Output the [x, y] coordinate of the center of the cell containing the given text.  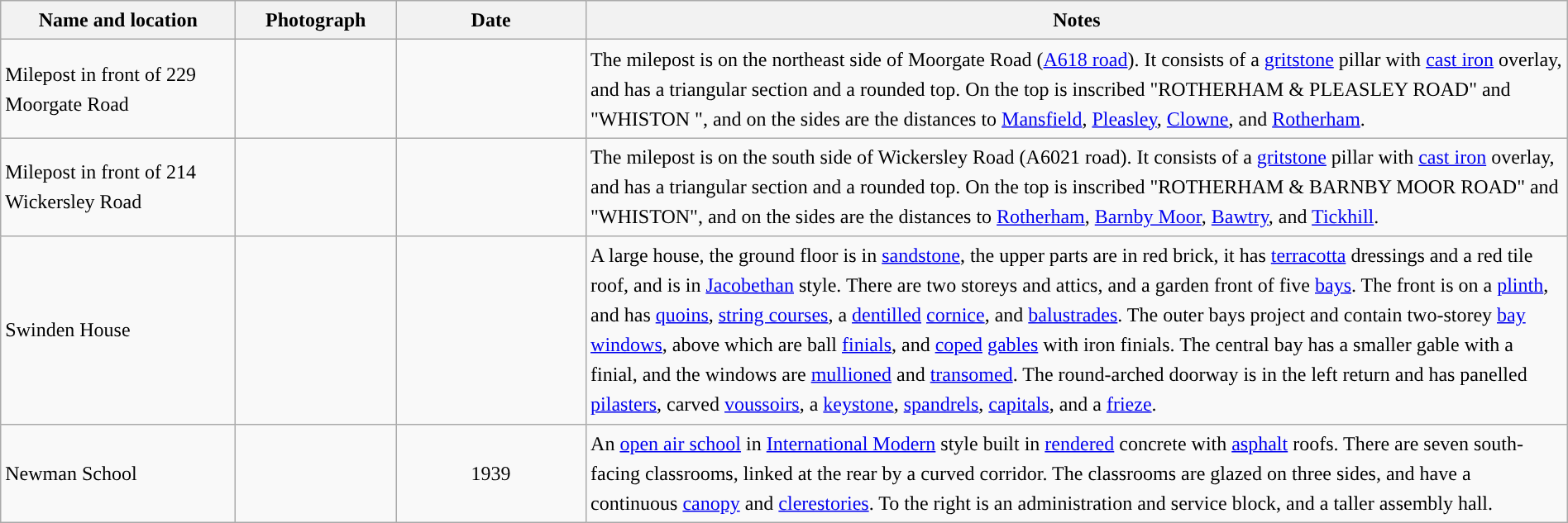
Date [491, 20]
1939 [491, 473]
Swinden House [118, 330]
Name and location [118, 20]
Milepost in front of 214 Wickersley Road [118, 187]
Newman School [118, 473]
Milepost in front of 229 Moorgate Road [118, 89]
Notes [1077, 20]
Photograph [316, 20]
